Return the (x, y) coordinate for the center point of the cell that contains the specified text.  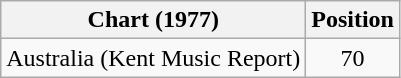
Position (353, 20)
Australia (Kent Music Report) (154, 58)
70 (353, 58)
Chart (1977) (154, 20)
